Provide the (X, Y) coordinate of the cell's center where the given text is located.  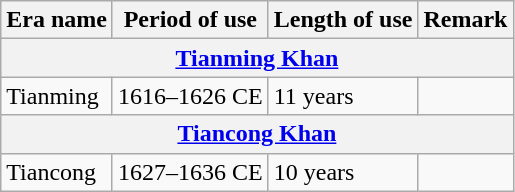
Tianming (57, 96)
11 years (343, 96)
Length of use (343, 20)
1627–1636 CE (190, 172)
Remark (466, 20)
Tianming Khan (257, 58)
Tiancong (57, 172)
1616–1626 CE (190, 96)
Era name (57, 20)
Period of use (190, 20)
10 years (343, 172)
Tiancong Khan (257, 134)
